Scan for the cell matching the given text and deliver its (X, Y) coordinate at center. 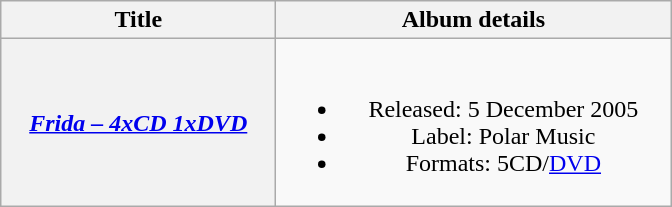
Title (138, 20)
Released: 5 December 2005Label: Polar MusicFormats: 5CD/DVD (474, 122)
Frida – 4xCD 1xDVD (138, 122)
Album details (474, 20)
